Identify which cell holds the provided text, then report its [x, y] central coordinate. 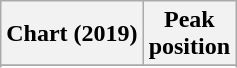
Chart (2019) [72, 34]
Peakposition [189, 34]
